Provide the [X, Y] coordinate of the cell's center where the given text is located.  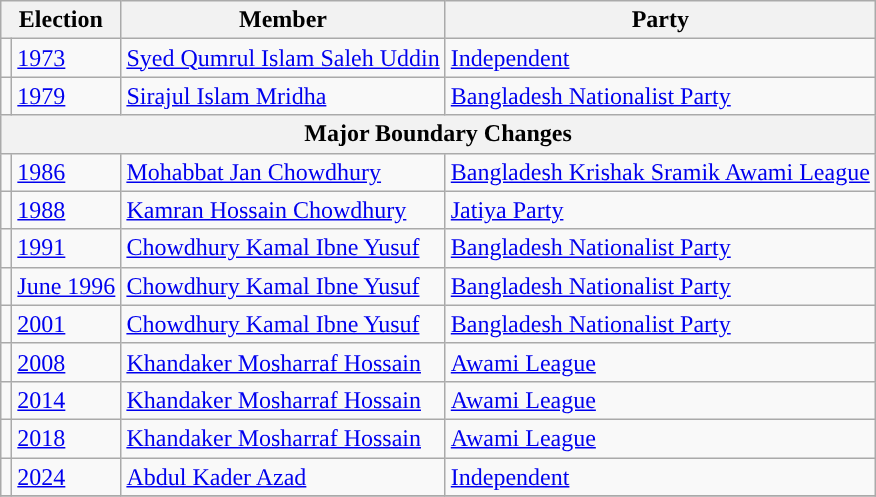
Mohabbat Jan Chowdhury [283, 172]
1986 [66, 172]
Abdul Kader Azad [283, 477]
Party [660, 20]
1991 [66, 248]
Member [283, 20]
Kamran Hossain Chowdhury [283, 210]
1988 [66, 210]
2024 [66, 477]
Election [61, 20]
2014 [66, 400]
2018 [66, 438]
1973 [66, 58]
Jatiya Party [660, 210]
Syed Qumrul Islam Saleh Uddin [283, 58]
Sirajul Islam Mridha [283, 96]
Bangladesh Krishak Sramik Awami League [660, 172]
2008 [66, 362]
June 1996 [66, 286]
1979 [66, 96]
2001 [66, 324]
Major Boundary Changes [438, 134]
